Determine the [X, Y] coordinate at the center of the cell enclosing the given text.  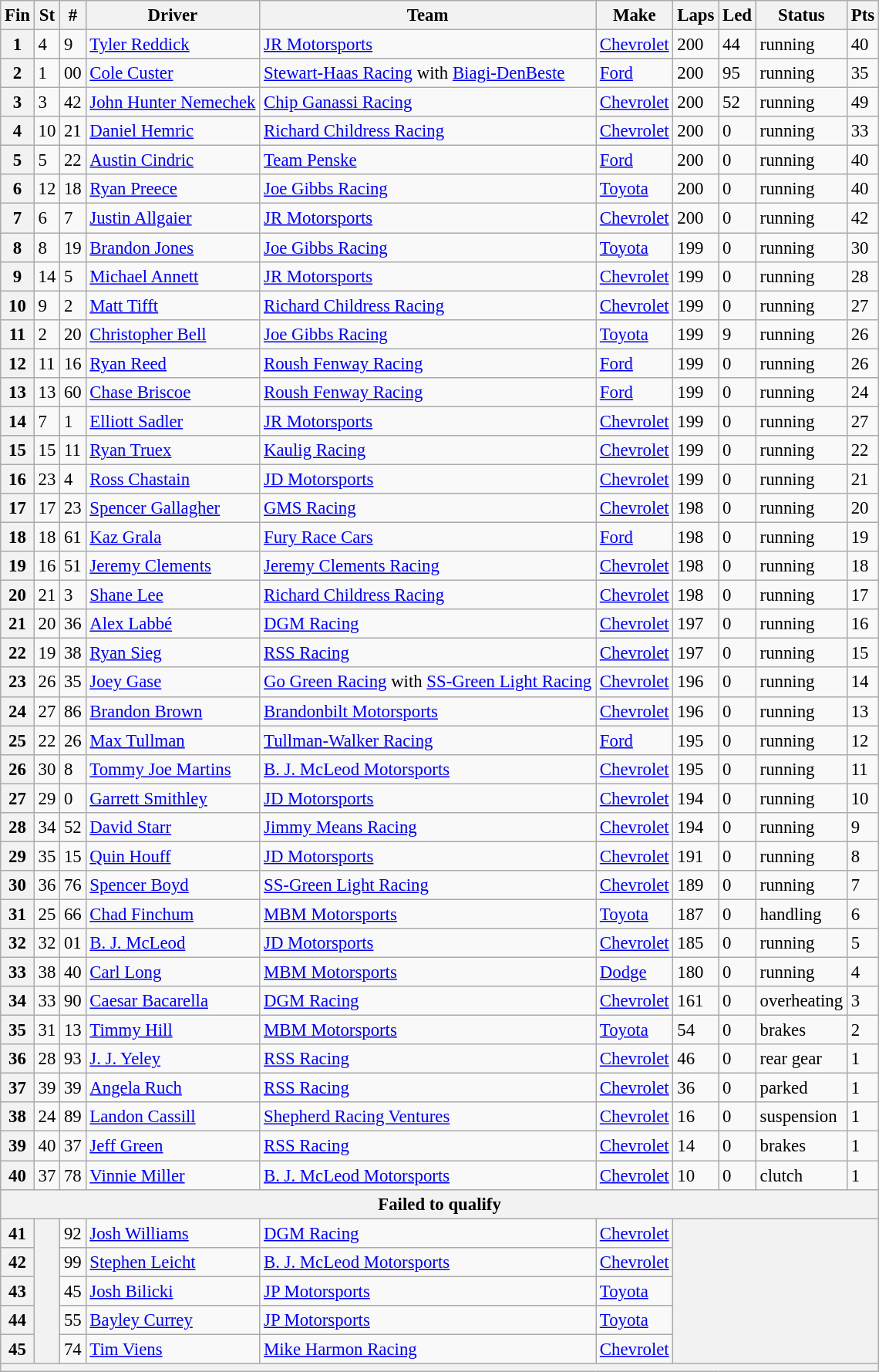
John Hunter Nemechek [173, 103]
Pts [862, 15]
Tullman-Walker Racing [428, 740]
Ryan Preece [173, 189]
B. J. McLeod [173, 943]
parked [801, 1088]
Jeremy Clements Racing [428, 566]
Dodge [635, 973]
Ryan Reed [173, 363]
Jeff Green [173, 1146]
51 [72, 566]
Josh Bilicki [173, 1291]
Brandon Jones [173, 248]
Bayley Currey [173, 1320]
00 [72, 73]
Led [737, 15]
Status [801, 15]
Laps [695, 15]
handling [801, 914]
David Starr [173, 828]
rear gear [801, 1059]
Caesar Bacarella [173, 1001]
clutch [801, 1175]
60 [72, 393]
187 [695, 914]
Tim Viens [173, 1349]
Failed to qualify [439, 1204]
Chad Finchum [173, 914]
Ryan Sieg [173, 653]
Alex Labbé [173, 624]
St [46, 15]
Michael Annett [173, 276]
Shane Lee [173, 595]
76 [72, 885]
Elliott Sadler [173, 421]
GMS Racing [428, 508]
Tyler Reddick [173, 45]
Brandonbilt Motorsports [428, 711]
49 [862, 103]
92 [72, 1233]
overheating [801, 1001]
Tommy Joe Martins [173, 769]
54 [695, 1030]
Vinnie Miller [173, 1175]
189 [695, 885]
Kaz Grala [173, 538]
Austin Cindric [173, 160]
99 [72, 1262]
Stephen Leicht [173, 1262]
Chip Ganassi Racing [428, 103]
Spencer Gallagher [173, 508]
Carl Long [173, 973]
Team [428, 15]
Shepherd Racing Ventures [428, 1117]
191 [695, 856]
41 [18, 1233]
161 [695, 1001]
Daniel Hemric [173, 131]
Chase Briscoe [173, 393]
Josh Williams [173, 1233]
Fury Race Cars [428, 538]
suspension [801, 1117]
01 [72, 943]
43 [18, 1291]
Justin Allgaier [173, 218]
Make [635, 15]
Ross Chastain [173, 479]
SS-Green Light Racing [428, 885]
Kaulig Racing [428, 450]
74 [72, 1349]
55 [72, 1320]
Team Penske [428, 160]
# [72, 15]
90 [72, 1001]
Fin [18, 15]
Jeremy Clements [173, 566]
Quin Houff [173, 856]
61 [72, 538]
93 [72, 1059]
46 [695, 1059]
Jimmy Means Racing [428, 828]
Stewart-Haas Racing with Biagi-DenBeste [428, 73]
Christopher Bell [173, 334]
180 [695, 973]
78 [72, 1175]
Driver [173, 15]
Brandon Brown [173, 711]
Mike Harmon Racing [428, 1349]
86 [72, 711]
Ryan Truex [173, 450]
Landon Cassill [173, 1117]
89 [72, 1117]
Matt Tifft [173, 305]
95 [737, 73]
Spencer Boyd [173, 885]
Timmy Hill [173, 1030]
Max Tullman [173, 740]
Joey Gase [173, 683]
Go Green Racing with SS-Green Light Racing [428, 683]
185 [695, 943]
Angela Ruch [173, 1088]
Garrett Smithley [173, 798]
J. J. Yeley [173, 1059]
Cole Custer [173, 73]
66 [72, 914]
